Detect which cell encompasses the target text, then output its [X, Y] center coordinate. 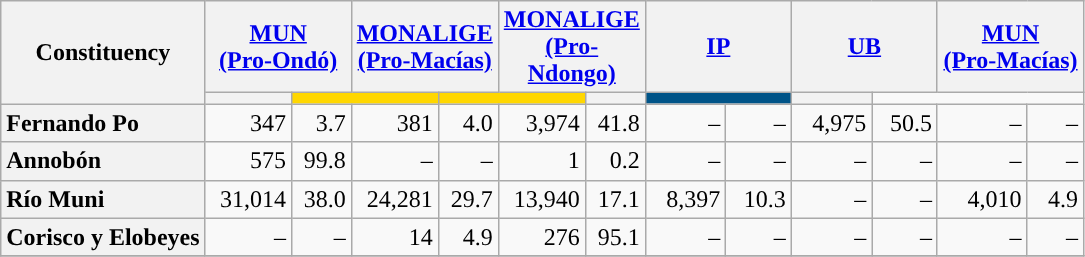
MUN(Pro-Macías) [1010, 47]
Corisco y Elobeyes [103, 237]
3,974 [542, 123]
4,975 [831, 123]
95.1 [615, 237]
Annobón [103, 161]
3.7 [322, 123]
MUN(Pro-Ondó) [278, 47]
29.7 [468, 199]
38.0 [322, 199]
IP [718, 47]
50.5 [905, 123]
MONALIGE (Pro-Macías) [424, 47]
10.3 [759, 199]
Río Muni [103, 199]
Constituency [103, 52]
8,397 [685, 199]
4,010 [982, 199]
UB [864, 47]
MONALIGE (Pro-Ndongo) [572, 47]
24,281 [394, 199]
0.2 [615, 161]
4.0 [468, 123]
31,014 [248, 199]
14 [394, 237]
575 [248, 161]
381 [394, 123]
1 [542, 161]
347 [248, 123]
41.8 [615, 123]
99.8 [322, 161]
276 [542, 237]
17.1 [615, 199]
13,940 [542, 199]
Fernando Po [103, 123]
